Output the (X, Y) coordinate of the center of the cell containing the given text.  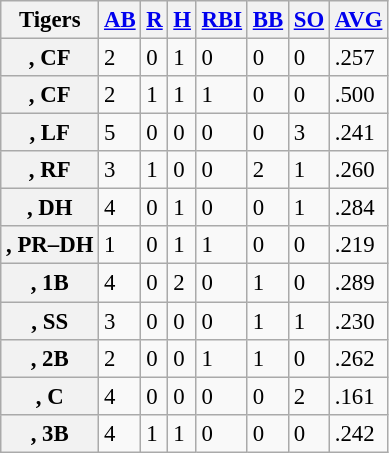
, 3B (50, 433)
.242 (358, 433)
R (154, 20)
BB (268, 20)
.262 (358, 358)
, DH (50, 208)
, C (50, 396)
5 (120, 133)
SO (308, 20)
.219 (358, 245)
, SS (50, 321)
.257 (358, 58)
.500 (358, 95)
Tigers (50, 20)
.241 (358, 133)
.260 (358, 170)
, 1B (50, 283)
, PR–DH (50, 245)
.161 (358, 396)
AB (120, 20)
AVG (358, 20)
RBI (222, 20)
.289 (358, 283)
, RF (50, 170)
.230 (358, 321)
.284 (358, 208)
H (182, 20)
, LF (50, 133)
, 2B (50, 358)
